Find where the given text appears and provide that cell's center as (x, y) coordinate. 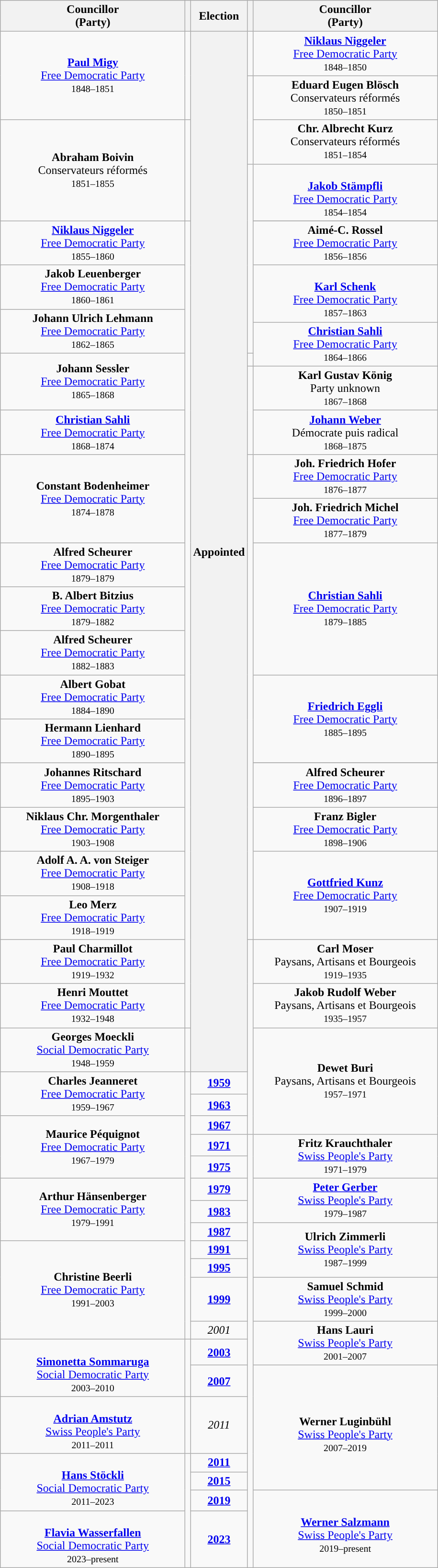
2015 (219, 1481)
B. Albert BitziusFree Democratic Party1879–1882 (93, 609)
Christian SahliFree Democratic Party1868–1874 (93, 432)
Joh. Friedrich MichelFree Democratic Party1877–1879 (345, 520)
Gottfried KunzFree Democratic Party1907–1919 (345, 895)
Franz BiglerFree Democratic Party1898–1906 (345, 829)
Werner LuginbühlSwiss People's Party2007–2019 (345, 1428)
Maurice PéquignotFree Democratic Party1967–1979 (93, 1147)
Karl SchenkFree Democratic Party1857–1863 (345, 293)
Fritz KrauchthalerSwiss People's Party1971–1979 (345, 1156)
Chr. Albrecht KurzConservateurs réformés1851–1854 (345, 142)
1959 (219, 1083)
1983 (219, 1211)
Adolf A. A. von SteigerFree Democratic Party1908–1918 (93, 873)
Christine BeerliFree Democratic Party1991–2003 (93, 1290)
Werner SalzmannSwiss People's Party2019–present (345, 1529)
Johannes RitschardFree Democratic Party1895–1903 (93, 785)
1963 (219, 1105)
Arthur HänsenbergerFree Democratic Party1979–1991 (93, 1209)
Carl MoserPaysans, Artisans et Bourgeois1919–1935 (345, 961)
2007 (219, 1381)
Aimé-C. RosselFree Democratic Party1856–1856 (345, 243)
Ulrich ZimmerliSwiss People's Party1987–1999 (345, 1250)
Election (219, 16)
Samuel SchmidSwiss People's Party1999–2000 (345, 1299)
Joh. Friedrich HoferFree Democratic Party1876–1877 (345, 476)
Simonetta SommarugaSocial Democratic Party2003–2010 (93, 1368)
Johann WeberDémocrate puis radical1868–1875 (345, 432)
Eduard Eugen BlöschConservateurs réformés1850–1851 (345, 98)
1979 (219, 1189)
Paul MigyFree Democratic Party1848–1851 (93, 76)
Niklaus Chr. MorgenthalerFree Democratic Party1903–1908 (93, 829)
Alfred ScheurerFree Democratic Party1879–1879 (93, 564)
Christian SahliFree Democratic Party1864–1866 (345, 344)
1991 (219, 1250)
Hans StöckliSocial Democratic Party2011–2023 (93, 1482)
Albert GobatFree Democratic Party1884–1890 (93, 697)
1971 (219, 1145)
Jakob StämpfliFree Democratic Party1854–1854 (345, 193)
Niklaus NiggelerFree Democratic Party1855–1860 (93, 243)
Jakob LeuenbergerFree Democratic Party1860–1861 (93, 287)
Johann SesslerFree Democratic Party1865–1868 (93, 381)
2019 (219, 1500)
Georges MoeckliSocial Democratic Party1948–1959 (93, 1050)
Dewet BuriPaysans, Artisans et Bourgeois1957–1971 (345, 1081)
Niklaus NiggelerFree Democratic Party1848–1850 (345, 54)
Johann Ulrich LehmannFree Democratic Party1862–1865 (93, 331)
2023 (219, 1539)
Abraham BoivinConservateurs réformés1851–1855 (93, 171)
Alfred ScheurerFree Democratic Party1896–1897 (345, 785)
2003 (219, 1352)
Flavia WasserfallenSocial Democratic Party2023–present (93, 1539)
1999 (219, 1299)
Christian SahliFree Democratic Party1879–1885 (345, 608)
1967 (219, 1125)
Adrian AmstutzSwiss People's Party2011–2011 (93, 1425)
Henri MouttetFree Democratic Party1932–1948 (93, 1006)
Karl Gustav KönigParty unknown1867–1868 (345, 388)
2001 (219, 1330)
Hermann LienhardFree Democratic Party1890–1895 (93, 741)
Charles JeanneretFree Democratic Party1959–1967 (93, 1094)
1975 (219, 1167)
Paul CharmillotFree Democratic Party1919–1932 (93, 961)
Leo MerzFree Democratic Party1918–1919 (93, 917)
Friedrich EggliFree Democratic Party1885–1895 (345, 719)
1995 (219, 1268)
Constant BodenheimerFree Democratic Party1874–1878 (93, 498)
Alfred ScheurerFree Democratic Party1882–1883 (93, 653)
1987 (219, 1232)
Appointed (219, 552)
Jakob Rudolf WeberPaysans, Artisans et Bourgeois1935–1957 (345, 1006)
Hans LauriSwiss People's Party2001–2007 (345, 1343)
Peter GerberSwiss People's Party1979–1987 (345, 1200)
